Capture the cell that displays the provided text and extract its [x, y] central coordinate. 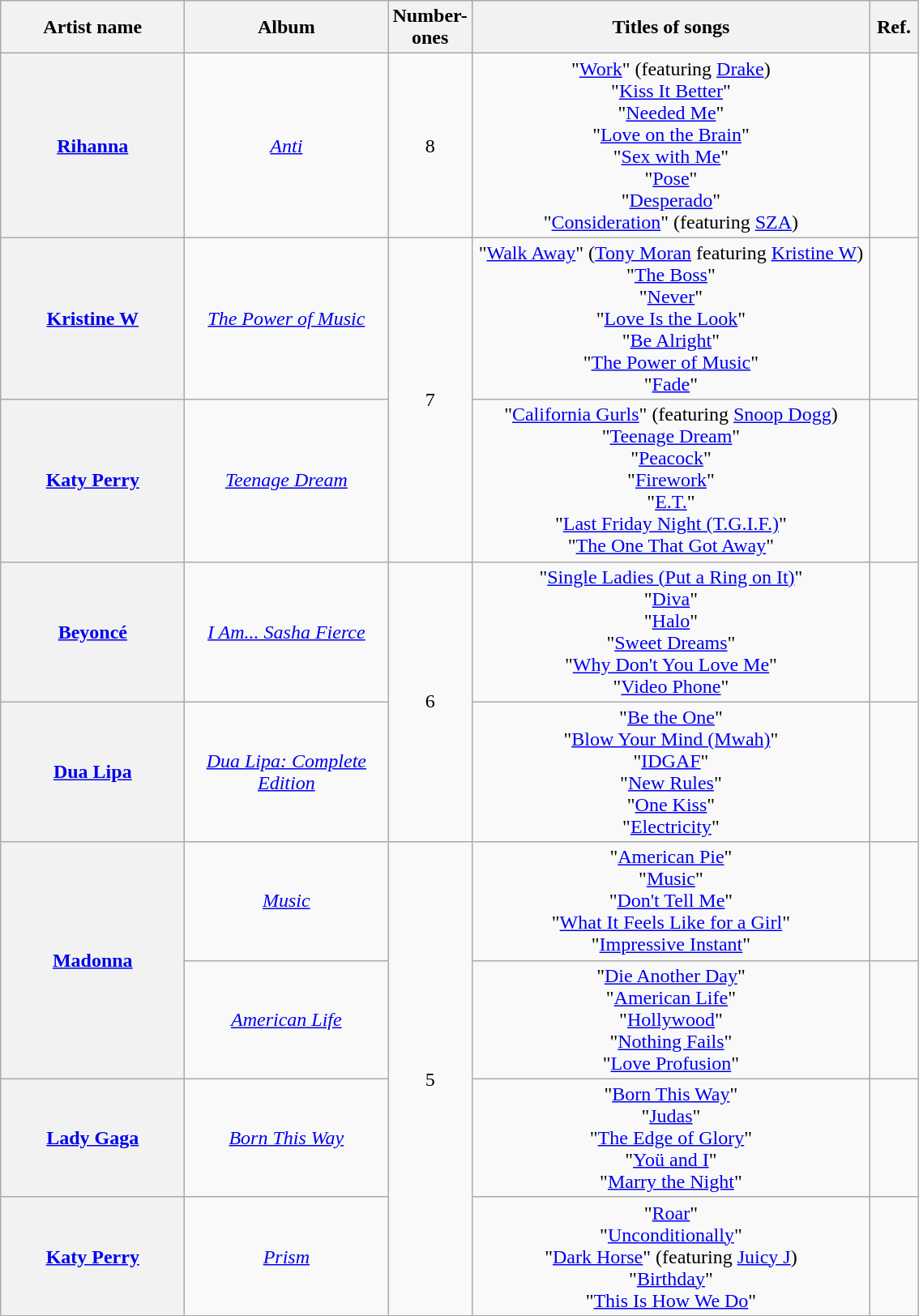
"Roar" "Unconditionally" "Dark Horse" (featuring Juicy J) "Birthday" "This Is How We Do" [671, 1256]
"Work" (featuring Drake) "Kiss It Better" "Needed Me" "Love on the Brain" "Sex with Me" "Pose" "Desperado" "Consideration" (featuring SZA) [671, 146]
5 [430, 1079]
7 [430, 399]
"Die Another Day" "American Life" "Hollywood" "Nothing Fails" "Love Profusion" [671, 1019]
Prism [287, 1256]
The Power of Music [287, 318]
Album [287, 28]
"Walk Away" (Tony Moran featuring Kristine W) "The Boss" "Never" "Love Is the Look" "Be Alright" "The Power of Music" "Fade" [671, 318]
"California Gurls" (featuring Snoop Dogg) "Teenage Dream" "Peacock" "Firework" "E.T." "Last Friday Night (T.G.I.F.)" "The One That Got Away" [671, 481]
6 [430, 702]
American Life [287, 1019]
8 [430, 146]
Dua Lipa: Complete Edition [287, 771]
Titles of songs [671, 28]
Born This Way [287, 1138]
"Be the One" "Blow Your Mind (Mwah)" "IDGAF" "New Rules" "One Kiss" "Electricity" [671, 771]
Lady Gaga [92, 1138]
Anti [287, 146]
Ref. [893, 28]
Music [287, 901]
I Am... Sasha Fierce [287, 632]
"Born This Way" "Judas" "The Edge of Glory" "Yoü and I" "Marry the Night" [671, 1138]
Teenage Dream [287, 481]
Number-ones [430, 28]
Kristine W [92, 318]
Artist name [92, 28]
Dua Lipa [92, 771]
"American Pie" "Music" "Don't Tell Me" "What It Feels Like for a Girl" "Impressive Instant" [671, 901]
Madonna [92, 960]
"Single Ladies (Put a Ring on It)" "Diva" "Halo" "Sweet Dreams" "Why Don't You Love Me" "Video Phone" [671, 632]
Rihanna [92, 146]
Beyoncé [92, 632]
